Pinpoint the cell where the given text exists, returning its (X, Y) midpoint coordinate. 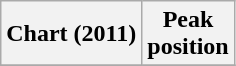
Chart (2011) (72, 34)
Peakposition (188, 34)
